Detect which cell encompasses the target text, then output its [x, y] center coordinate. 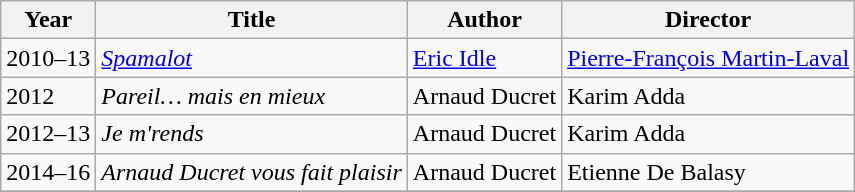
Pierre-François Martin-Laval [708, 58]
Title [252, 20]
Director [708, 20]
2012 [48, 96]
2010–13 [48, 58]
2012–13 [48, 134]
Pareil… mais en mieux [252, 96]
Arnaud Ducret vous fait plaisir [252, 172]
Eric Idle [484, 58]
Je m'rends [252, 134]
Author [484, 20]
Spamalot [252, 58]
Etienne De Balasy [708, 172]
Year [48, 20]
2014–16 [48, 172]
